Search for the cell housing the specified text and yield its (x, y) center coordinate. 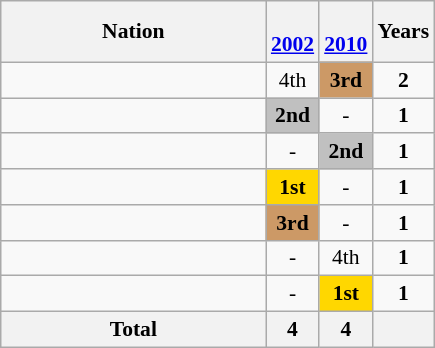
2010 (346, 32)
2 (403, 80)
Years (403, 32)
Nation (134, 32)
2002 (292, 32)
Total (134, 330)
